Scan for the cell matching the given text and deliver its [X, Y] coordinate at center. 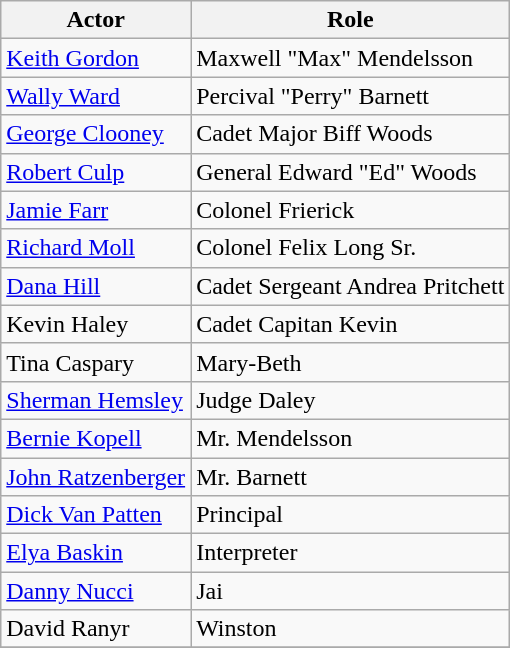
Mr. Mendelsson [350, 438]
Winston [350, 629]
Bernie Kopell [96, 438]
Kevin Haley [96, 324]
John Ratzenberger [96, 477]
Danny Nucci [96, 591]
Role [350, 20]
Jai [350, 591]
Tina Caspary [96, 362]
Interpreter [350, 553]
Maxwell "Max" Mendelsson [350, 58]
Cadet Capitan Kevin [350, 324]
Cadet Major Biff Woods [350, 134]
Dana Hill [96, 286]
Actor [96, 20]
Wally Ward [96, 96]
Judge Daley [350, 400]
Elya Baskin [96, 553]
David Ranyr [96, 629]
Keith Gordon [96, 58]
Richard Moll [96, 248]
George Clooney [96, 134]
Sherman Hemsley [96, 400]
Dick Van Patten [96, 515]
Colonel Frierick [350, 210]
Colonel Felix Long Sr. [350, 248]
Jamie Farr [96, 210]
Principal [350, 515]
Cadet Sergeant Andrea Pritchett [350, 286]
Mary-Beth [350, 362]
Robert Culp [96, 172]
Mr. Barnett [350, 477]
Percival "Perry" Barnett [350, 96]
General Edward "Ed" Woods [350, 172]
